Search for the cell housing the specified text and yield its (X, Y) center coordinate. 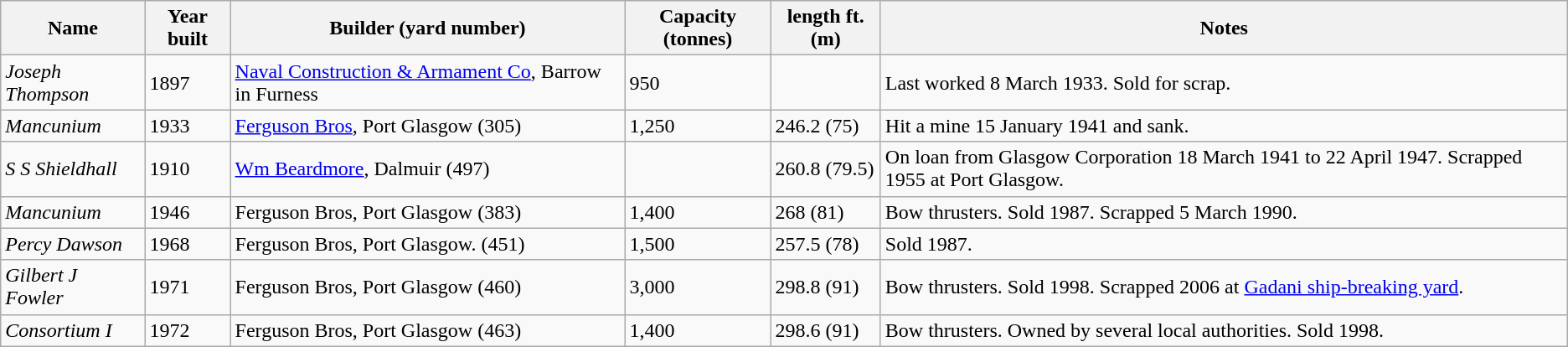
1,250 (698, 126)
Capacity (tonnes) (698, 28)
1,500 (698, 244)
1897 (188, 82)
Ferguson Bros, Port Glasgow (460) (427, 287)
1968 (188, 244)
Last worked 8 March 1933. Sold for scrap. (1224, 82)
Bow thrusters. Owned by several local authorities. Sold 1998. (1224, 330)
246.2 (75) (826, 126)
Ferguson Bros, Port Glasgow. (451) (427, 244)
Gilbert J Fowler (73, 287)
298.6 (91) (826, 330)
Builder (yard number) (427, 28)
950 (698, 82)
Bow thrusters. Sold 1987. Scrapped 5 March 1990. (1224, 212)
Ferguson Bros, Port Glasgow (383) (427, 212)
1946 (188, 212)
Percy Dawson (73, 244)
260.8 (79.5) (826, 169)
Wm Beardmore, Dalmuir (497) (427, 169)
1933 (188, 126)
Ferguson Bros, Port Glasgow (305) (427, 126)
Notes (1224, 28)
Hit a mine 15 January 1941 and sank. (1224, 126)
Sold 1987. (1224, 244)
Ferguson Bros, Port Glasgow (463) (427, 330)
On loan from Glasgow Corporation 18 March 1941 to 22 April 1947. Scrapped 1955 at Port Glasgow. (1224, 169)
Consortium I (73, 330)
268 (81) (826, 212)
1972 (188, 330)
Bow thrusters. Sold 1998. Scrapped 2006 at Gadani ship-breaking yard. (1224, 287)
Naval Construction & Armament Co, Barrow in Furness (427, 82)
Year built (188, 28)
1971 (188, 287)
length ft. (m) (826, 28)
298.8 (91) (826, 287)
Name (73, 28)
Joseph Thompson (73, 82)
3,000 (698, 287)
1910 (188, 169)
S S Shieldhall (73, 169)
257.5 (78) (826, 244)
